Pinpoint the cell where the given text exists, returning its [X, Y] midpoint coordinate. 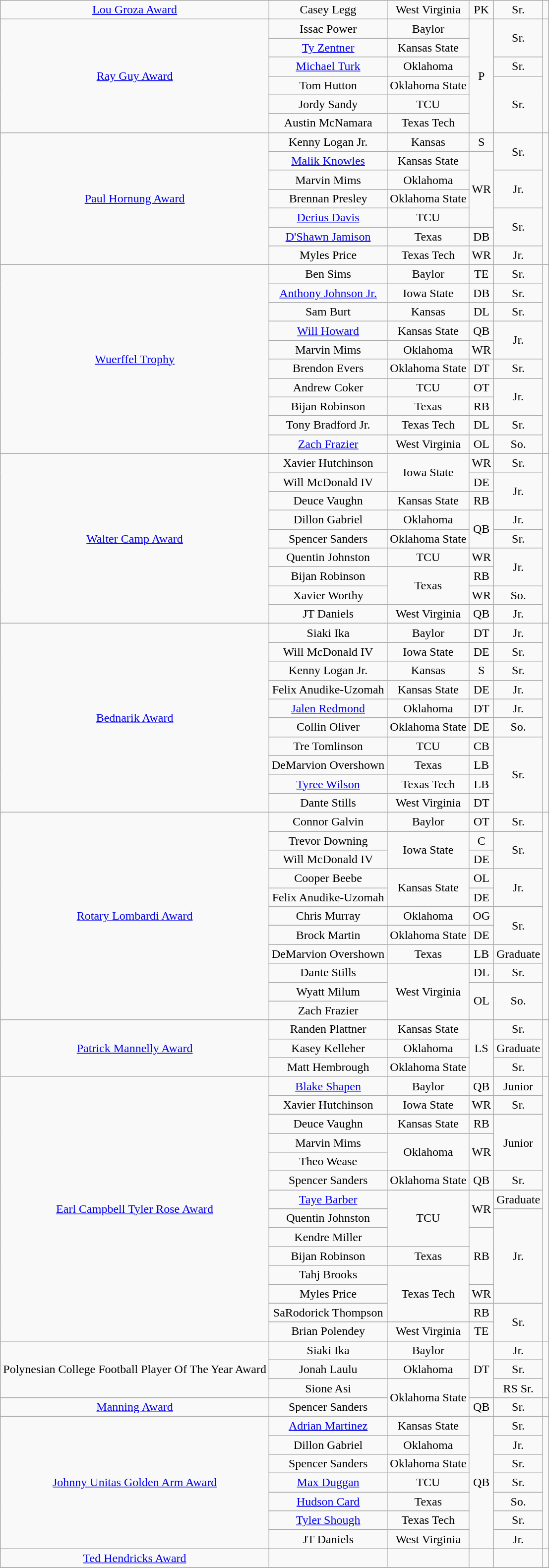
Sione Asi [328, 1388]
Collin Oliver [328, 727]
Xavier Worthy [328, 595]
P [482, 76]
CB [482, 746]
Tyler Shough [328, 1520]
Polynesian College Football Player Of The Year Award [135, 1369]
Hudson Card [328, 1502]
Tom Hutton [328, 85]
Ben Sims [328, 274]
Sam Burt [328, 312]
Malik Knowles [328, 161]
Tony Bradford Jr. [328, 425]
Taye Barber [328, 1199]
Walter Camp Award [135, 539]
OG [482, 916]
Blake Shapen [328, 1086]
Ty Zentner [328, 48]
Brennan Presley [328, 198]
Lou Groza Award [135, 10]
Johnny Unitas Golden Arm Award [135, 1482]
Max Duggan [328, 1483]
SaRodorick Thompson [328, 1313]
Manning Award [135, 1407]
Wuerffel Trophy [135, 359]
Brendon Evers [328, 369]
Casey Legg [328, 10]
Anthony Johnson Jr. [328, 293]
Chris Murray [328, 916]
Tre Tomlinson [328, 746]
Adrian Martinez [328, 1426]
Ray Guy Award [135, 76]
LS [482, 1048]
Brock Martin [328, 935]
Michael Turk [328, 66]
RS Sr. [519, 1388]
Matt Hembrough [328, 1067]
Bednarik Award [135, 718]
PK [482, 10]
Randen Plattner [328, 1029]
Will Howard [328, 331]
Paul Hornung Award [135, 198]
Theo Wease [328, 1162]
Cooper Beebe [328, 878]
Jordy Sandy [328, 104]
Andrew Coker [328, 387]
Kasey Kelleher [328, 1048]
Connor Galvin [328, 821]
Derius Davis [328, 217]
Trevor Downing [328, 841]
Earl Campbell Tyler Rose Award [135, 1208]
Issac Power [328, 29]
Kendre Miller [328, 1237]
Brian Polendey [328, 1331]
Jonah Laulu [328, 1369]
Ted Hendricks Award [135, 1558]
C [482, 841]
Rotary Lombardi Award [135, 916]
Jalen Redmond [328, 708]
Tahj Brooks [328, 1275]
Patrick Mannelly Award [135, 1048]
D'Shawn Jamison [328, 237]
Austin McNamara [328, 123]
Wyatt Milum [328, 992]
Tyree Wilson [328, 784]
